Pinpoint the cell where the given text exists, returning its (x, y) midpoint coordinate. 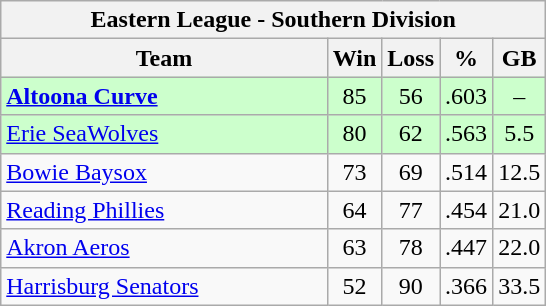
85 (354, 96)
77 (411, 210)
78 (411, 248)
90 (411, 286)
.563 (466, 134)
5.5 (520, 134)
Altoona Curve (164, 96)
52 (354, 286)
21.0 (520, 210)
62 (411, 134)
22.0 (520, 248)
56 (411, 96)
64 (354, 210)
Win (354, 58)
Harrisburg Senators (164, 286)
Team (164, 58)
33.5 (520, 286)
80 (354, 134)
Erie SeaWolves (164, 134)
% (466, 58)
Loss (411, 58)
.603 (466, 96)
.447 (466, 248)
.454 (466, 210)
73 (354, 172)
69 (411, 172)
Eastern League - Southern Division (274, 20)
GB (520, 58)
.514 (466, 172)
Bowie Baysox (164, 172)
63 (354, 248)
Reading Phillies (164, 210)
Akron Aeros (164, 248)
.366 (466, 286)
12.5 (520, 172)
– (520, 96)
